Identify which cell holds the provided text, then report its (x, y) central coordinate. 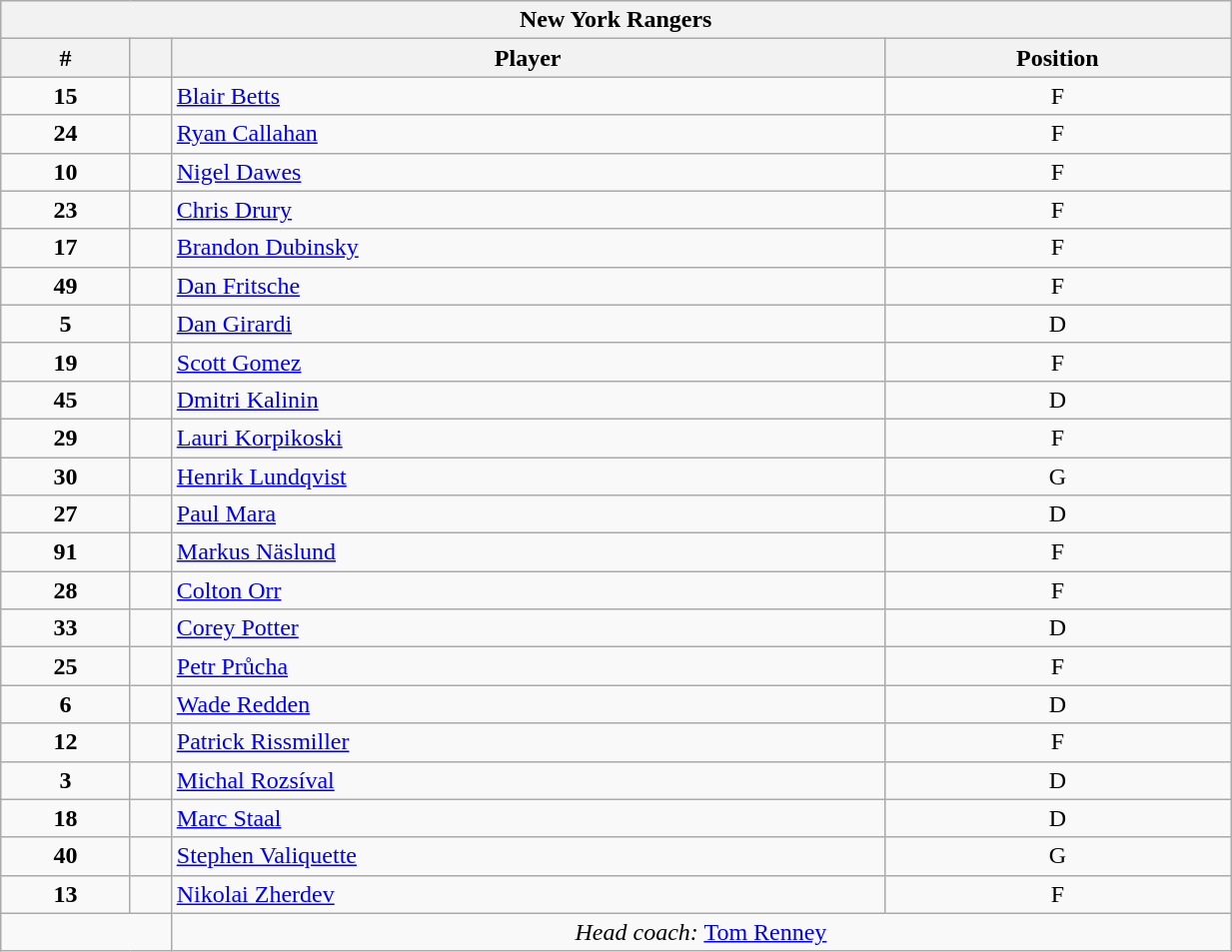
45 (66, 400)
23 (66, 210)
30 (66, 476)
Patrick Rissmiller (528, 742)
19 (66, 362)
24 (66, 134)
29 (66, 438)
Nikolai Zherdev (528, 894)
Scott Gomez (528, 362)
Brandon Dubinsky (528, 248)
Wade Redden (528, 704)
Head coach: Tom Renney (700, 932)
Lauri Korpikoski (528, 438)
New York Rangers (616, 20)
Position (1057, 58)
Colton Orr (528, 590)
Henrik Lundqvist (528, 476)
# (66, 58)
Corey Potter (528, 628)
Michal Rozsíval (528, 780)
Paul Mara (528, 514)
Markus Näslund (528, 552)
18 (66, 818)
6 (66, 704)
40 (66, 856)
Chris Drury (528, 210)
Ryan Callahan (528, 134)
15 (66, 96)
10 (66, 172)
Dan Girardi (528, 324)
Petr Průcha (528, 666)
Marc Staal (528, 818)
Nigel Dawes (528, 172)
3 (66, 780)
27 (66, 514)
91 (66, 552)
Player (528, 58)
13 (66, 894)
12 (66, 742)
33 (66, 628)
Dan Fritsche (528, 286)
25 (66, 666)
Blair Betts (528, 96)
17 (66, 248)
Stephen Valiquette (528, 856)
49 (66, 286)
5 (66, 324)
Dmitri Kalinin (528, 400)
28 (66, 590)
